From the cell containing the given text, extract its center point as (x, y) coordinate. 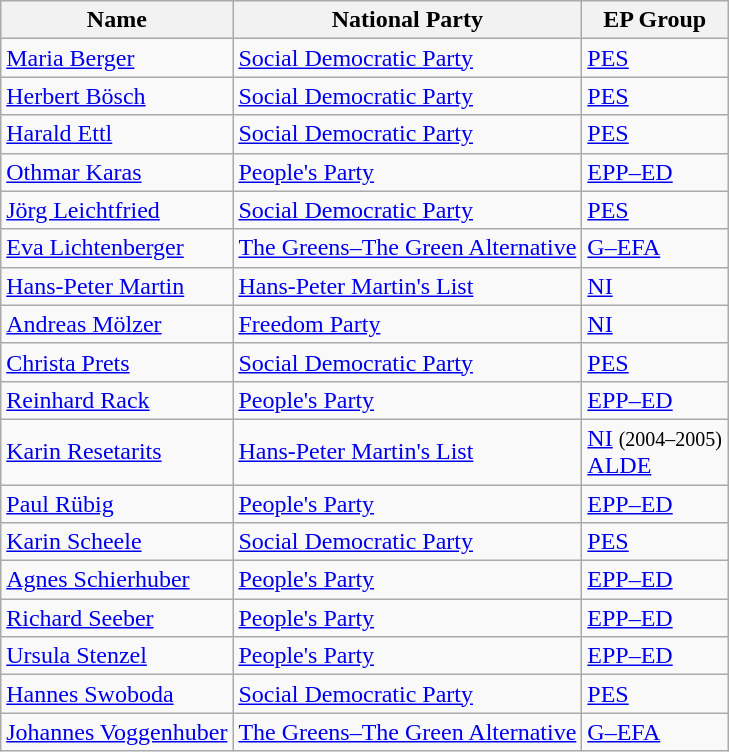
Jörg Leichtfried (117, 210)
Agnes Schierhuber (117, 580)
Freedom Party (408, 324)
National Party (408, 20)
Harald Ettl (117, 134)
Johannes Voggenhuber (117, 732)
EP Group (655, 20)
Maria Berger (117, 58)
Karin Resetarits (117, 452)
Reinhard Rack (117, 400)
Hans-Peter Martin (117, 286)
Karin Scheele (117, 542)
Hannes Swoboda (117, 694)
Richard Seeber (117, 618)
Andreas Mölzer (117, 324)
Name (117, 20)
NI (2004–2005) ALDE (655, 452)
Eva Lichtenberger (117, 248)
Othmar Karas (117, 172)
Paul Rübig (117, 503)
Ursula Stenzel (117, 656)
Herbert Bösch (117, 96)
Christa Prets (117, 362)
